Identify which cell holds the provided text, then report its (x, y) central coordinate. 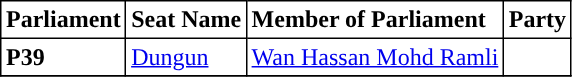
P39 (64, 57)
Member of Parliament (374, 20)
Parliament (64, 20)
Seat Name (186, 20)
Dungun (186, 57)
Party (538, 20)
Wan Hassan Mohd Ramli (374, 57)
